For the text-containing cell, return its midpoint in [X, Y] coordinate format. 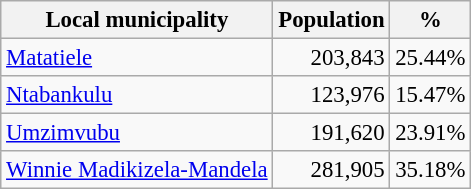
Winnie Madikizela-Mandela [137, 170]
281,905 [332, 170]
123,976 [332, 95]
Population [332, 20]
% [430, 20]
203,843 [332, 58]
25.44% [430, 58]
Matatiele [137, 58]
Ntabankulu [137, 95]
Umzimvubu [137, 133]
Local municipality [137, 20]
191,620 [332, 133]
23.91% [430, 133]
35.18% [430, 170]
15.47% [430, 95]
